Find where the given text appears and provide that cell's center as (x, y) coordinate. 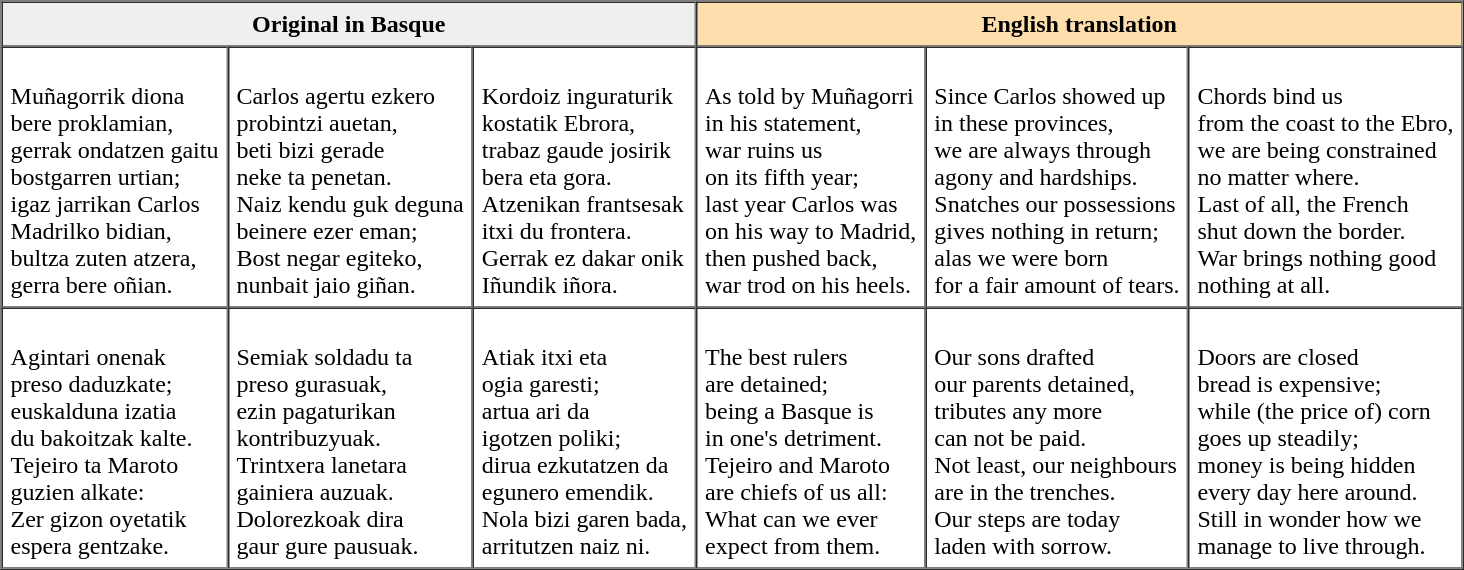
Agintari onenak preso daduzkate; euskalduna izatia du bakoitzak kalte. Tejeiro ta Maroto guzien alkate: Zer gizon oyetatik espera gentzake. (115, 438)
Original in Basque (349, 24)
English translation (1079, 24)
Kordoiz inguraturik kostatik Ebrora, trabaz gaude josirik bera eta gora. Atzenikan frantsesak itxi du frontera. Gerrak ez dakar onik Iñundik iñora. (584, 176)
Atiak itxi eta ogia garesti; artua ari da igotzen poliki; dirua ezkutatzen da egunero emendik. Nola bizi garen bada, arritutzen naiz ni. (584, 438)
The best rulers are detained; being a Basque is in one's detriment. Tejeiro and Maroto are chiefs of us all: What can we ever expect from them. (810, 438)
Semiak soldadu ta preso gurasuak, ezin pagaturikan kontribuzyuak. Trintxera lanetara gainiera auzuak. Dolorezkoak dira gaur gure pausuak. (350, 438)
